Locate the cell with the specified text and output its [x, y] center coordinate. 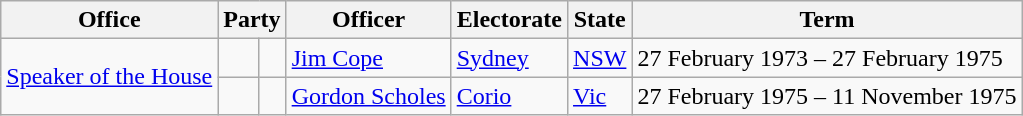
Officer [368, 20]
Speaker of the House [110, 77]
27 February 1975 – 11 November 1975 [827, 96]
NSW [600, 58]
Gordon Scholes [368, 96]
Vic [600, 96]
State [600, 20]
Corio [509, 96]
27 February 1973 – 27 February 1975 [827, 58]
Party [252, 20]
Sydney [509, 58]
Jim Cope [368, 58]
Office [110, 20]
Term [827, 20]
Electorate [509, 20]
